Determine the [x, y] coordinate at the center of the cell enclosing the given text.  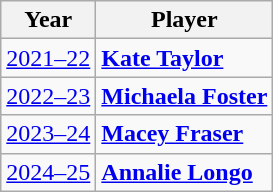
2022–23 [48, 96]
Player [184, 20]
Macey Fraser [184, 134]
2023–24 [48, 134]
Kate Taylor [184, 58]
Michaela Foster [184, 96]
Year [48, 20]
2021–22 [48, 58]
Annalie Longo [184, 172]
2024–25 [48, 172]
